Pinpoint the cell where the given text exists, returning its (x, y) midpoint coordinate. 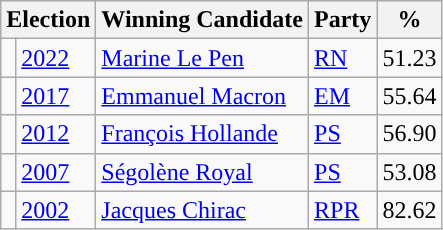
2022 (56, 58)
RPR (343, 210)
2012 (56, 134)
François Hollande (202, 134)
56.90 (410, 134)
2007 (56, 172)
Jacques Chirac (202, 210)
Marine Le Pen (202, 58)
2017 (56, 96)
RN (343, 58)
2002 (56, 210)
51.23 (410, 58)
% (410, 20)
53.08 (410, 172)
82.62 (410, 210)
Emmanuel Macron (202, 96)
EM (343, 96)
55.64 (410, 96)
Election (48, 20)
Party (343, 20)
Ségolène Royal (202, 172)
Winning Candidate (202, 20)
